Locate the cell with the specified text and output its [x, y] center coordinate. 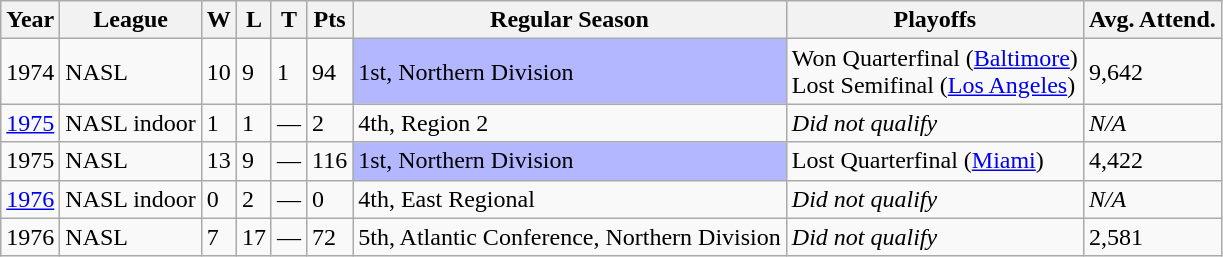
116 [330, 161]
Playoffs [934, 20]
Year [30, 20]
Avg. Attend. [1152, 20]
L [254, 20]
4,422 [1152, 161]
Won Quarterfinal (Baltimore)Lost Semifinal (Los Angeles) [934, 72]
4th, East Regional [570, 199]
2,581 [1152, 237]
4th, Region 2 [570, 123]
7 [218, 237]
5th, Atlantic Conference, Northern Division [570, 237]
1974 [30, 72]
13 [218, 161]
T [288, 20]
9,642 [1152, 72]
Pts [330, 20]
Regular Season [570, 20]
League [131, 20]
10 [218, 72]
94 [330, 72]
Lost Quarterfinal (Miami) [934, 161]
72 [330, 237]
17 [254, 237]
W [218, 20]
